Find where the given text appears and provide that cell's center as [x, y] coordinate. 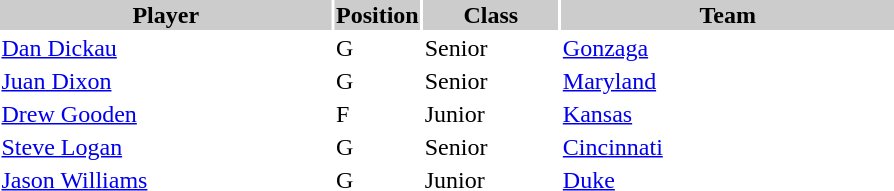
Player [166, 15]
Cincinnati [728, 147]
F [378, 114]
Dan Dickau [166, 48]
Kansas [728, 114]
Class [490, 15]
Steve Logan [166, 147]
Gonzaga [728, 48]
Maryland [728, 81]
Position [378, 15]
Juan Dixon [166, 81]
Drew Gooden [166, 114]
Team [728, 15]
Junior [490, 114]
